Capture the cell that displays the provided text and extract its [x, y] central coordinate. 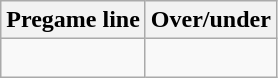
Pregame line [74, 20]
Over/under [210, 20]
